Find where the given text appears and provide that cell's center as [x, y] coordinate. 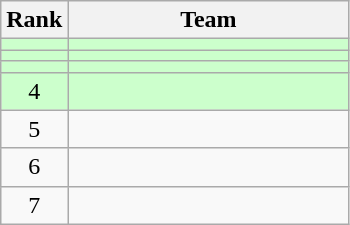
4 [34, 91]
7 [34, 205]
Team [208, 20]
6 [34, 167]
Rank [34, 20]
5 [34, 129]
